Locate the cell with the specified text and output its (X, Y) center coordinate. 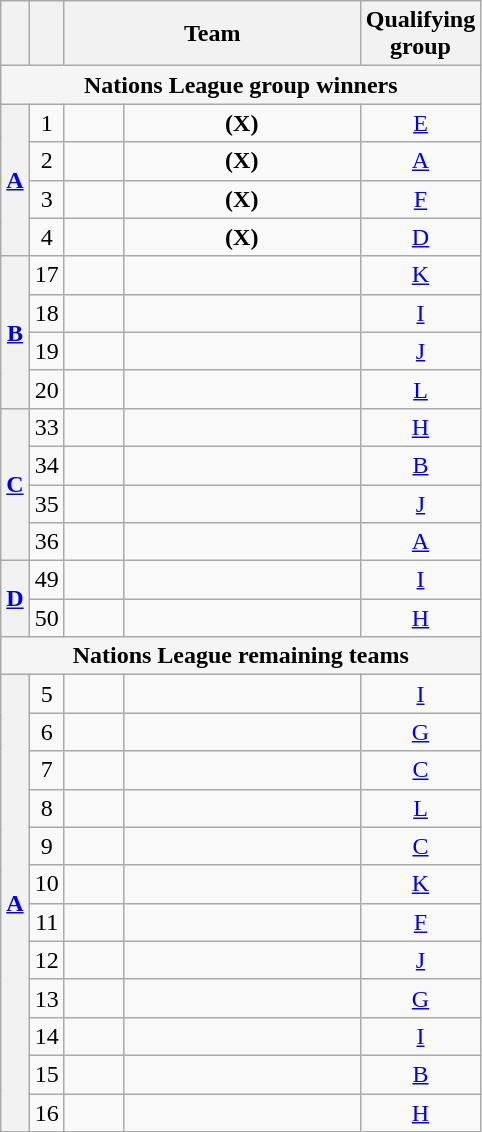
2 (46, 161)
9 (46, 846)
13 (46, 998)
16 (46, 1113)
20 (46, 389)
Team (212, 34)
33 (46, 427)
17 (46, 275)
14 (46, 1036)
5 (46, 694)
35 (46, 503)
Nations League remaining teams (241, 656)
E (420, 123)
11 (46, 922)
6 (46, 732)
12 (46, 960)
7 (46, 770)
36 (46, 542)
34 (46, 465)
Nations League group winners (241, 85)
50 (46, 618)
4 (46, 237)
8 (46, 808)
18 (46, 313)
15 (46, 1074)
Qualifyinggroup (420, 34)
10 (46, 884)
3 (46, 199)
49 (46, 580)
1 (46, 123)
19 (46, 351)
